Provide the (x, y) coordinate of the cell's center where the given text is located.  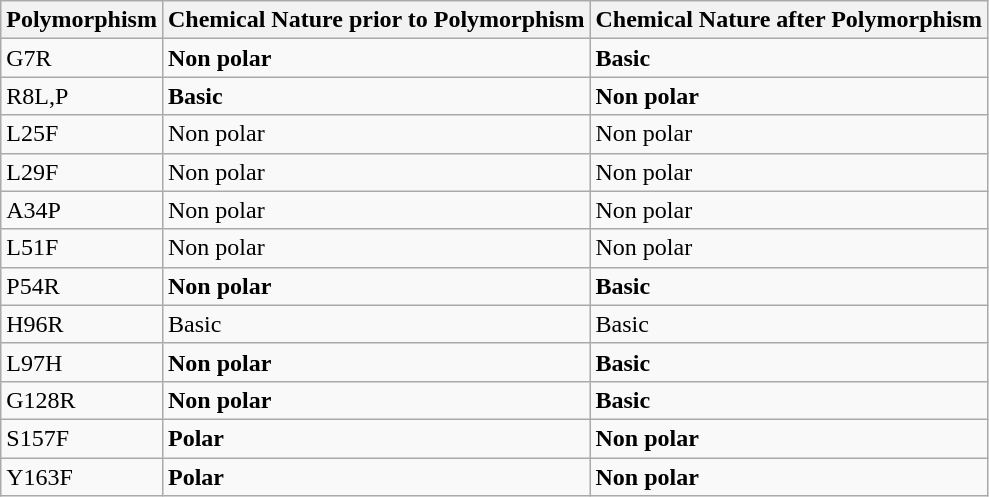
L25F (82, 134)
G128R (82, 400)
P54R (82, 286)
L51F (82, 248)
Chemical Nature after Polymorphism (788, 20)
Y163F (82, 477)
A34P (82, 210)
H96R (82, 324)
Polymorphism (82, 20)
R8L,P (82, 96)
G7R (82, 58)
L29F (82, 172)
S157F (82, 438)
L97H (82, 362)
Chemical Nature prior to Polymorphism (376, 20)
